Return the [X, Y] coordinate for the center point of the cell that contains the specified text.  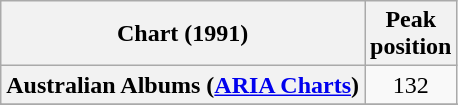
Australian Albums (ARIA Charts) [183, 85]
132 [411, 85]
Chart (1991) [183, 34]
Peak position [411, 34]
